Capture the cell that displays the provided text and extract its (x, y) central coordinate. 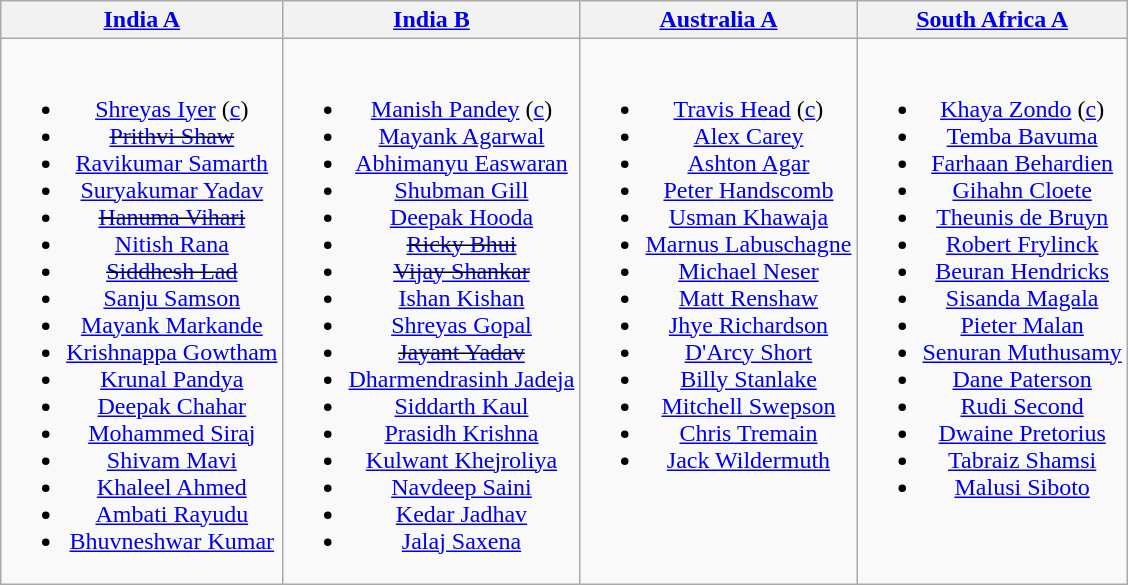
South Africa A (992, 20)
Australia A (718, 20)
India B (432, 20)
India A (142, 20)
